Output the (x, y) coordinate of the center of the cell containing the given text.  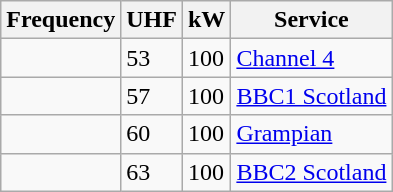
63 (152, 172)
kW (206, 20)
Grampian (312, 134)
Frequency (61, 20)
UHF (152, 20)
60 (152, 134)
57 (152, 96)
Channel 4 (312, 58)
Service (312, 20)
BBC2 Scotland (312, 172)
53 (152, 58)
BBC1 Scotland (312, 96)
